For the text-containing cell, return its midpoint in (x, y) coordinate format. 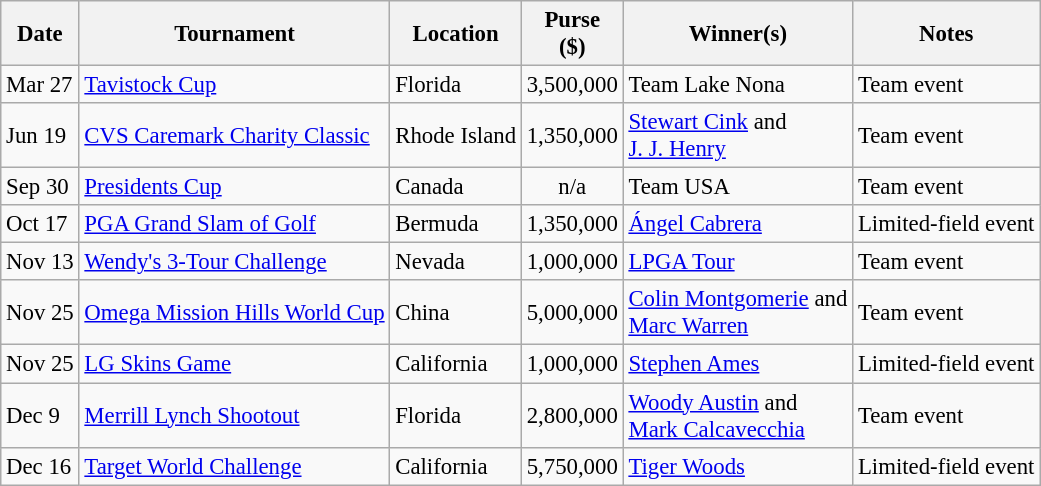
Oct 17 (40, 224)
Target World Challenge (234, 466)
Winner(s) (738, 34)
5,750,000 (572, 466)
Merrill Lynch Shootout (234, 416)
CVS Caremark Charity Classic (234, 136)
LPGA Tour (738, 262)
Presidents Cup (234, 187)
2,800,000 (572, 416)
Tiger Woods (738, 466)
Bermuda (456, 224)
Ángel Cabrera (738, 224)
Mar 27 (40, 85)
Stephen Ames (738, 364)
Team USA (738, 187)
LG Skins Game (234, 364)
Colin Montgomerie and Marc Warren (738, 312)
Tournament (234, 34)
China (456, 312)
Wendy's 3-Tour Challenge (234, 262)
Sep 30 (40, 187)
n/a (572, 187)
Jun 19 (40, 136)
Canada (456, 187)
Dec 9 (40, 416)
Nov 13 (40, 262)
Nevada (456, 262)
3,500,000 (572, 85)
Omega Mission Hills World Cup (234, 312)
5,000,000 (572, 312)
Dec 16 (40, 466)
Tavistock Cup (234, 85)
Woody Austin and Mark Calcavecchia (738, 416)
Location (456, 34)
Notes (946, 34)
Stewart Cink and J. J. Henry (738, 136)
Team Lake Nona (738, 85)
Purse($) (572, 34)
Rhode Island (456, 136)
Date (40, 34)
PGA Grand Slam of Golf (234, 224)
